Provide the [x, y] coordinate of the cell's center where the given text is located.  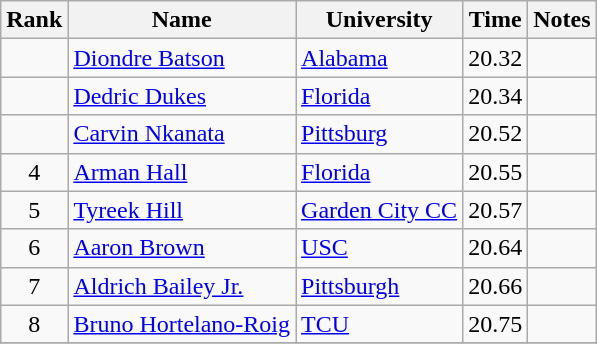
Time [496, 20]
Pittsburgh [380, 286]
20.64 [496, 248]
USC [380, 248]
20.55 [496, 172]
20.34 [496, 96]
20.52 [496, 134]
20.32 [496, 58]
Tyreek Hill [182, 210]
Diondre Batson [182, 58]
Dedric Dukes [182, 96]
Garden City CC [380, 210]
Carvin Nkanata [182, 134]
Name [182, 20]
Pittsburg [380, 134]
University [380, 20]
20.75 [496, 324]
20.66 [496, 286]
Rank [34, 20]
6 [34, 248]
5 [34, 210]
Arman Hall [182, 172]
Aaron Brown [182, 248]
8 [34, 324]
Bruno Hortelano-Roig [182, 324]
20.57 [496, 210]
4 [34, 172]
Notes [562, 20]
TCU [380, 324]
7 [34, 286]
Alabama [380, 58]
Aldrich Bailey Jr. [182, 286]
